Find where the given text appears and provide that cell's center as (X, Y) coordinate. 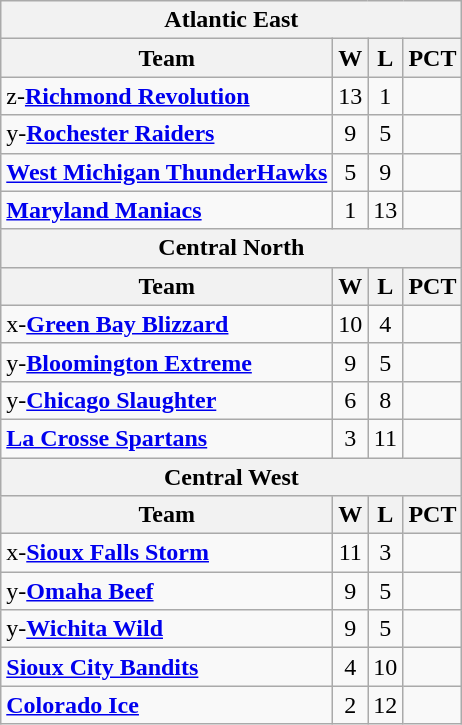
y-Omaha Beef (167, 591)
Colorado Ice (167, 705)
x-Green Bay Blizzard (167, 324)
Atlantic East (232, 20)
2 (350, 705)
West Michigan ThunderHawks (167, 172)
y-Bloomington Extreme (167, 362)
z-Richmond Revolution (167, 96)
La Crosse Spartans (167, 438)
Sioux City Bandits (167, 667)
Central West (232, 477)
y-Wichita Wild (167, 629)
8 (386, 400)
Central North (232, 248)
y-Rochester Raiders (167, 134)
12 (386, 705)
x-Sioux Falls Storm (167, 553)
Maryland Maniacs (167, 210)
y-Chicago Slaughter (167, 400)
6 (350, 400)
